Output the (x, y) coordinate of the center of the cell containing the given text.  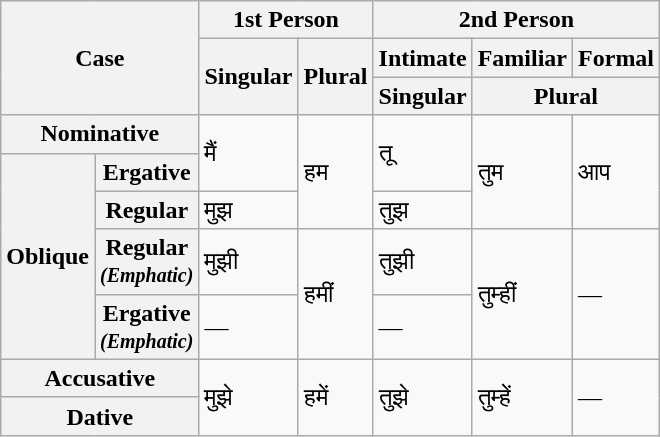
तुम्हीं (522, 294)
हम (336, 172)
मुझे (248, 397)
तुम (522, 172)
Familiar (522, 58)
तुम्हें (522, 397)
हमीं (336, 294)
Regular (147, 210)
तुझ (422, 210)
मैं (248, 153)
Ergative (147, 172)
तुझी (422, 262)
Accusative (100, 378)
Oblique (48, 256)
हमें (336, 397)
Regular(Emphatic) (147, 262)
Ergative(Emphatic) (147, 326)
आप (616, 172)
Dative (100, 416)
1st Person (286, 20)
Intimate (422, 58)
Case (100, 58)
तू (422, 153)
मुझ (248, 210)
मुझी (248, 262)
2nd Person (516, 20)
तुझे (422, 397)
Formal (616, 58)
Nominative (100, 134)
